Determine the (x, y) coordinate at the center of the cell enclosing the given text.  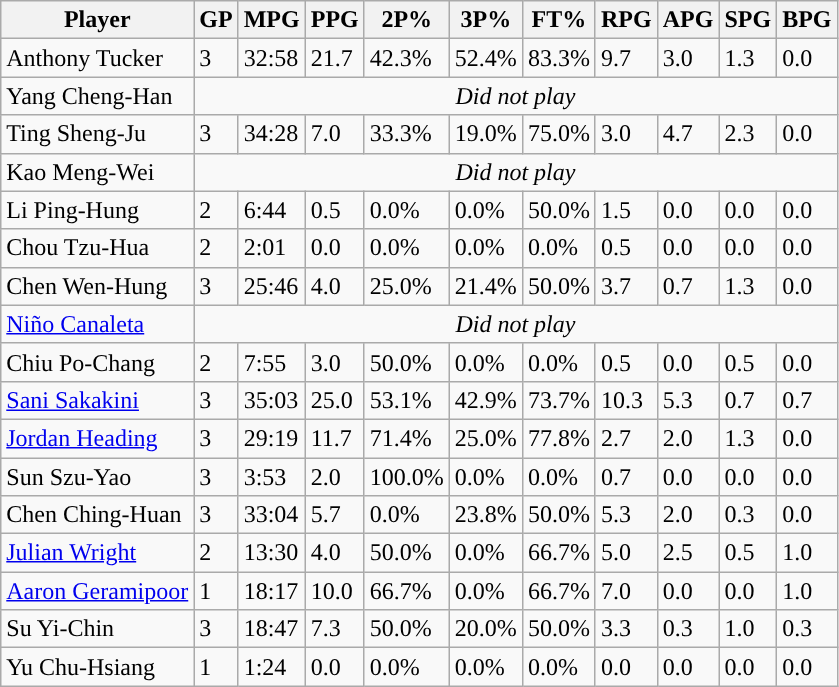
77.8% (558, 438)
10.0 (334, 591)
Chou Tzu-Hua (98, 248)
2.5 (688, 553)
23.8% (486, 515)
Niño Canaleta (98, 324)
29:19 (272, 438)
25.0 (334, 400)
20.0% (486, 629)
SPG (748, 20)
MPG (272, 20)
Player (98, 20)
Aaron Geramipoor (98, 591)
71.4% (406, 438)
Jordan Heading (98, 438)
100.0% (406, 477)
19.0% (486, 134)
2.7 (626, 438)
Chiu Po-Chang (98, 362)
18:17 (272, 591)
83.3% (558, 58)
Julian Wright (98, 553)
42.9% (486, 400)
2P% (406, 20)
3:53 (272, 477)
21.7 (334, 58)
52.4% (486, 58)
Yang Cheng-Han (98, 96)
Su Yi-Chin (98, 629)
42.3% (406, 58)
Ting Sheng-Ju (98, 134)
Yu Chu-Hsiang (98, 667)
3.3 (626, 629)
GP (216, 20)
18:47 (272, 629)
BPG (807, 20)
1:24 (272, 667)
2:01 (272, 248)
7:55 (272, 362)
Sun Szu-Yao (98, 477)
5.7 (334, 515)
34:28 (272, 134)
73.7% (558, 400)
4.7 (688, 134)
9.7 (626, 58)
33:04 (272, 515)
2.3 (748, 134)
RPG (626, 20)
7.3 (334, 629)
Anthony Tucker (98, 58)
11.7 (334, 438)
Chen Ching-Huan (98, 515)
Chen Wen-Hung (98, 286)
3P% (486, 20)
10.3 (626, 400)
25:46 (272, 286)
33.3% (406, 134)
32:58 (272, 58)
Li Ping-Hung (98, 210)
Sani Sakakini (98, 400)
1.5 (626, 210)
35:03 (272, 400)
FT% (558, 20)
5.0 (626, 553)
3.7 (626, 286)
21.4% (486, 286)
APG (688, 20)
53.1% (406, 400)
PPG (334, 20)
13:30 (272, 553)
6:44 (272, 210)
75.0% (558, 134)
Kao Meng-Wei (98, 172)
